Detect which cell encompasses the target text, then output its (x, y) center coordinate. 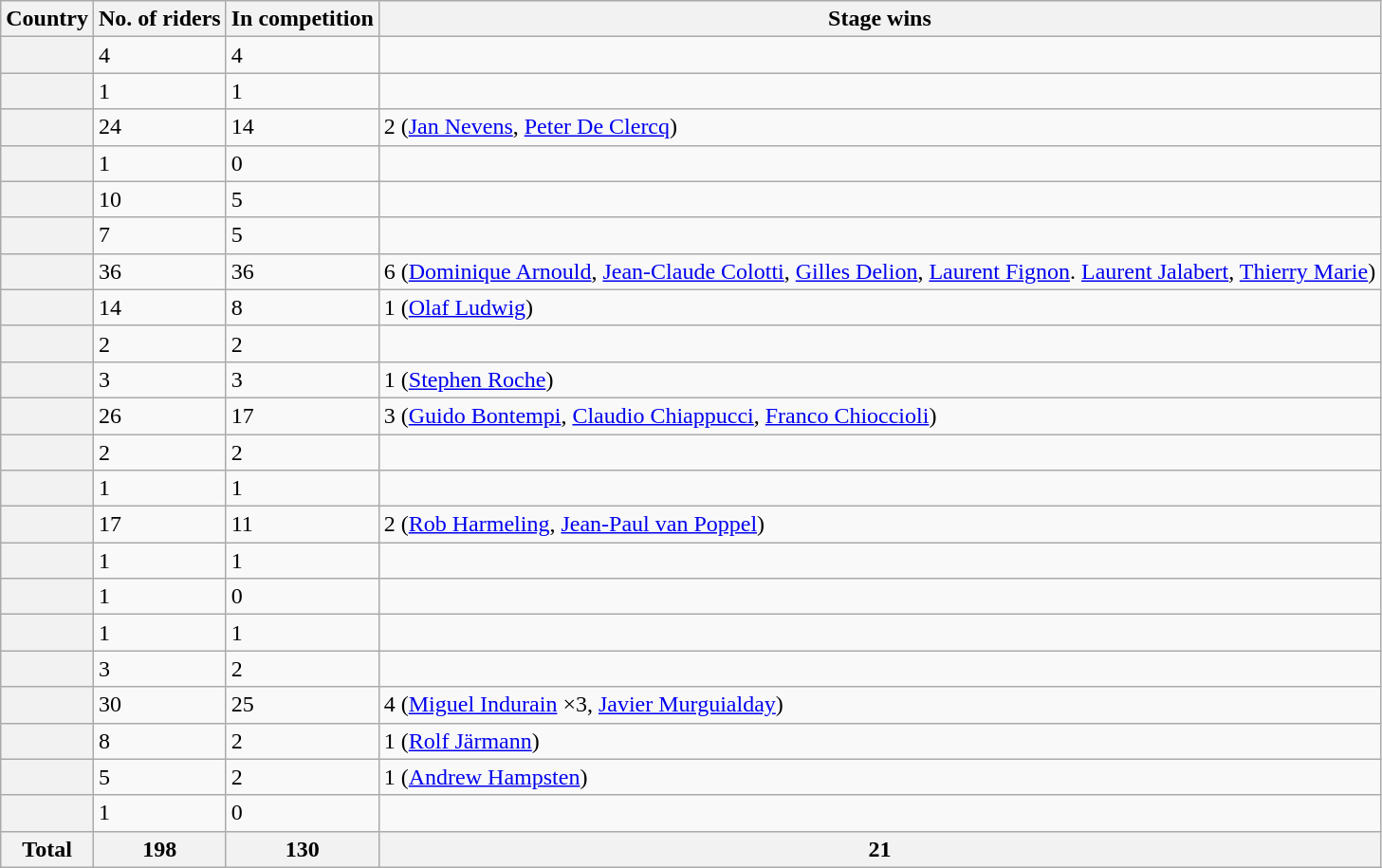
130 (302, 849)
198 (159, 849)
No. of riders (159, 19)
26 (159, 416)
2 (Jan Nevens, Peter De Clercq) (879, 127)
24 (159, 127)
1 (Rolf Järmann) (879, 741)
10 (159, 199)
1 (Andrew Hampsten) (879, 777)
21 (879, 849)
Total (47, 849)
Country (47, 19)
4 (Miguel Indurain ×3, Javier Murguialday) (879, 705)
2 (Rob Harmeling, Jean-Paul van Poppel) (879, 525)
7 (159, 235)
In competition (302, 19)
3 (Guido Bontempi, Claudio Chiappucci, Franco Chioccioli) (879, 416)
Stage wins (879, 19)
25 (302, 705)
1 (Stephen Roche) (879, 379)
1 (Olaf Ludwig) (879, 307)
11 (302, 525)
30 (159, 705)
6 (Dominique Arnould, Jean-Claude Colotti, Gilles Delion, Laurent Fignon. Laurent Jalabert, Thierry Marie) (879, 271)
